Detect which cell encompasses the target text, then output its (x, y) center coordinate. 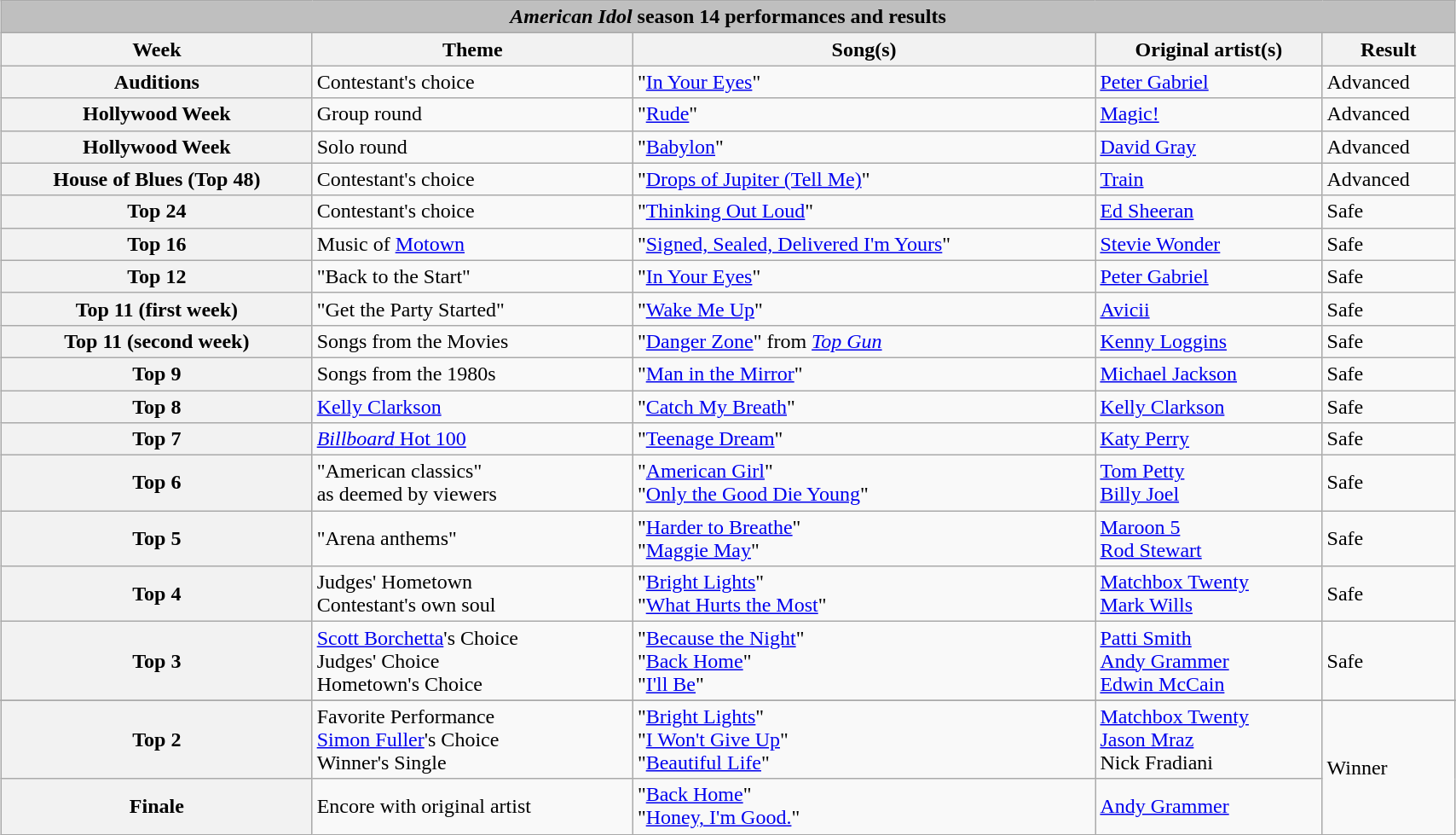
"American Girl""Only the Good Die Young" (864, 483)
Top 11 (first week) (157, 309)
Top 4 (157, 594)
Theme (472, 49)
Judges' HometownContestant's own soul (472, 594)
Solo round (472, 147)
Matchbox TwentyMark Wills (1209, 594)
Patti SmithAndy GrammerEdwin McCain (1209, 661)
Ed Sheeran (1209, 212)
Scott Borchetta's ChoiceJudges' ChoiceHometown's Choice (472, 661)
Kenny Loggins (1209, 341)
Stevie Wonder (1209, 244)
Billboard Hot 100 (472, 439)
Favorite PerformanceSimon Fuller's ChoiceWinner's Single (472, 739)
"Back to the Start" (472, 276)
Songs from the Movies (472, 341)
"Harder to Breathe""Maggie May" (864, 539)
Tom PettyBilly Joel (1209, 483)
Song(s) (864, 49)
"Danger Zone" from Top Gun (864, 341)
Top 11 (second week) (157, 341)
"Catch My Breath" (864, 407)
Original artist(s) (1209, 49)
Magic! (1209, 114)
Katy Perry (1209, 439)
Avicii (1209, 309)
"Bright Lights""I Won't Give Up""Beautiful Life" (864, 739)
"Arena anthems" (472, 539)
David Gray (1209, 147)
"Thinking Out Loud" (864, 212)
"Bright Lights""What Hurts the Most" (864, 594)
Group round (472, 114)
Maroon 5Rod Stewart (1209, 539)
Encore with original artist (472, 807)
"Babylon" (864, 147)
"Back Home""Honey, I'm Good." (864, 807)
Top 16 (157, 244)
"Rude" (864, 114)
Songs from the 1980s (472, 374)
Finale (157, 807)
Top 3 (157, 661)
Music of Motown (472, 244)
"Teenage Dream" (864, 439)
Michael Jackson (1209, 374)
Andy Grammer (1209, 807)
"Get the Party Started" (472, 309)
"Signed, Sealed, Delivered I'm Yours" (864, 244)
Top 7 (157, 439)
Matchbox TwentyJason MrazNick Fradiani (1209, 739)
Top 6 (157, 483)
"Man in the Mirror" (864, 374)
"Drops of Jupiter (Tell Me)" (864, 179)
Top 9 (157, 374)
"Wake Me Up" (864, 309)
Top 2 (157, 739)
"Because the Night""Back Home""I'll Be" (864, 661)
Top 12 (157, 276)
Top 8 (157, 407)
Top 24 (157, 212)
House of Blues (Top 48) (157, 179)
American Idol season 14 performances and results (728, 17)
Winner (1388, 768)
Train (1209, 179)
Top 5 (157, 539)
Week (157, 49)
Auditions (157, 82)
"American classics"as deemed by viewers (472, 483)
Result (1388, 49)
